For the text-containing cell, return its midpoint in (x, y) coordinate format. 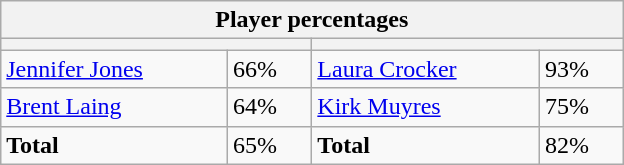
Laura Crocker (426, 69)
82% (580, 145)
Brent Laing (114, 107)
93% (580, 69)
Jennifer Jones (114, 69)
Player percentages (312, 20)
65% (269, 145)
64% (269, 107)
75% (580, 107)
Kirk Muyres (426, 107)
66% (269, 69)
